Capture the cell that displays the provided text and extract its [x, y] central coordinate. 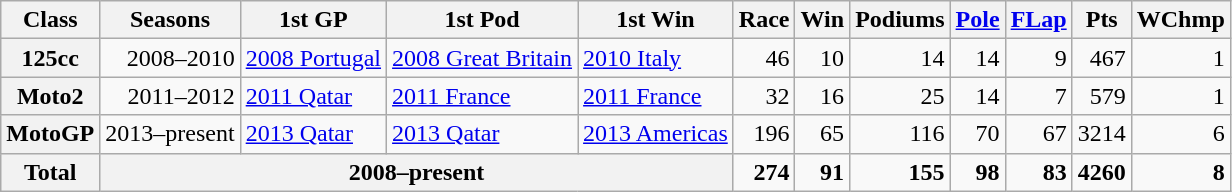
Moto2 [50, 96]
Podiums [900, 20]
Seasons [170, 20]
579 [1102, 96]
2011–2012 [170, 96]
196 [764, 134]
125cc [50, 58]
1st Pod [482, 20]
3214 [1102, 134]
2008–2010 [170, 58]
67 [1038, 134]
46 [764, 58]
FLap [1038, 20]
91 [822, 172]
Race [764, 20]
4260 [1102, 172]
2010 Italy [656, 58]
65 [822, 134]
32 [764, 96]
1st Win [656, 20]
70 [978, 134]
MotoGP [50, 134]
2008 Great Britain [482, 58]
83 [1038, 172]
WChmp [1180, 20]
2013–present [170, 134]
Pole [978, 20]
2013 Americas [656, 134]
2011 Qatar [313, 96]
8 [1180, 172]
16 [822, 96]
2008 Portugal [313, 58]
7 [1038, 96]
467 [1102, 58]
155 [900, 172]
1st GP [313, 20]
116 [900, 134]
Class [50, 20]
98 [978, 172]
274 [764, 172]
25 [900, 96]
Total [50, 172]
9 [1038, 58]
2008–present [416, 172]
10 [822, 58]
Win [822, 20]
Pts [1102, 20]
6 [1180, 134]
